Capture the cell that displays the provided text and extract its [X, Y] central coordinate. 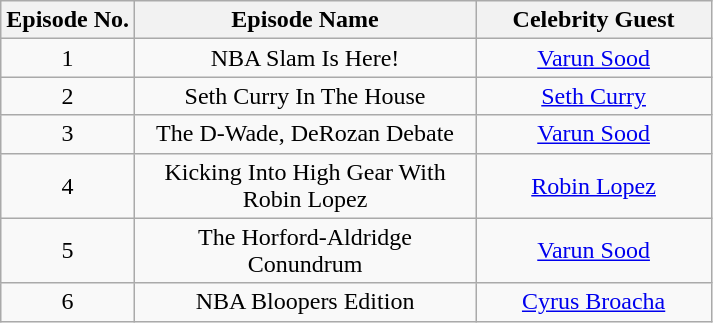
5 [68, 250]
Robin Lopez [594, 186]
2 [68, 96]
Kicking Into High Gear With Robin Lopez [306, 186]
Seth Curry In The House [306, 96]
Cyrus Broacha [594, 302]
Seth Curry [594, 96]
1 [68, 58]
NBA Slam Is Here! [306, 58]
Celebrity Guest [594, 20]
Episode Name [306, 20]
The Horford-Aldridge Conundrum [306, 250]
Episode No. [68, 20]
NBA Bloopers Edition [306, 302]
4 [68, 186]
6 [68, 302]
The D-Wade, DeRozan Debate [306, 134]
3 [68, 134]
